Locate the cell with the specified text and output its (x, y) center coordinate. 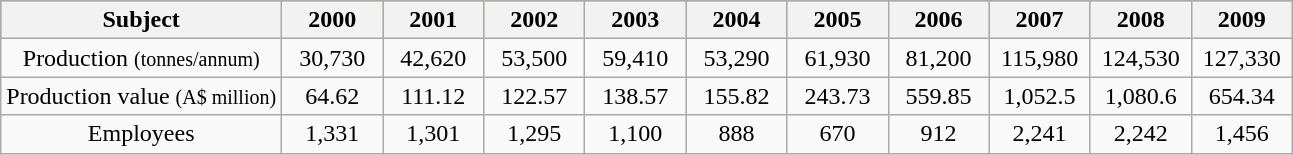
2005 (838, 20)
2003 (636, 20)
1,080.6 (1140, 96)
559.85 (938, 96)
888 (736, 134)
2004 (736, 20)
1,331 (332, 134)
912 (938, 134)
1,100 (636, 134)
2007 (1040, 20)
2000 (332, 20)
2006 (938, 20)
111.12 (434, 96)
2001 (434, 20)
30,730 (332, 58)
243.73 (838, 96)
2002 (534, 20)
122.57 (534, 96)
53,500 (534, 58)
61,930 (838, 58)
1,456 (1242, 134)
Production value (A$ million) (142, 96)
2,241 (1040, 134)
138.57 (636, 96)
127,330 (1242, 58)
670 (838, 134)
53,290 (736, 58)
81,200 (938, 58)
654.34 (1242, 96)
2008 (1140, 20)
59,410 (636, 58)
Employees (142, 134)
64.62 (332, 96)
42,620 (434, 58)
Subject (142, 20)
1,052.5 (1040, 96)
124,530 (1140, 58)
2009 (1242, 20)
1,295 (534, 134)
2,242 (1140, 134)
1,301 (434, 134)
155.82 (736, 96)
115,980 (1040, 58)
Production (tonnes/annum) (142, 58)
